Extract the [x, y] coordinate from the center of the cell holding the provided text.  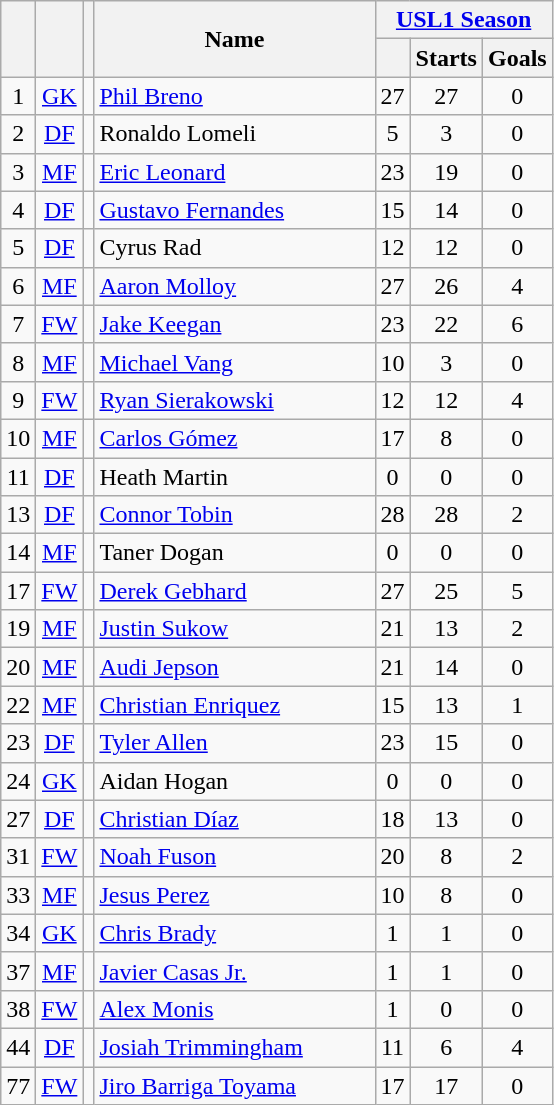
25 [446, 591]
Connor Tobin [234, 515]
Ryan Sierakowski [234, 400]
Jiro Barriga Toyama [234, 1085]
Chris Brady [234, 933]
Gustavo Fernandes [234, 210]
Justin Sukow [234, 629]
Aaron Molloy [234, 286]
Audi Jepson [234, 667]
31 [18, 857]
Tyler Allen [234, 743]
Phil Breno [234, 96]
Aidan Hogan [234, 781]
Christian Díaz [234, 819]
34 [18, 933]
38 [18, 1009]
Jesus Perez [234, 895]
Starts [446, 58]
Alex Monis [234, 1009]
Michael Vang [234, 362]
Carlos Gómez [234, 438]
24 [18, 781]
Goals [517, 58]
37 [18, 971]
Josiah Trimmingham [234, 1047]
Cyrus Rad [234, 248]
26 [446, 286]
33 [18, 895]
Ronaldo Lomeli [234, 134]
77 [18, 1085]
Name [234, 39]
9 [18, 400]
Eric Leonard [234, 172]
Noah Fuson [234, 857]
Heath Martin [234, 477]
Derek Gebhard [234, 591]
44 [18, 1047]
18 [392, 819]
Taner Dogan [234, 553]
Jake Keegan [234, 324]
Javier Casas Jr. [234, 971]
Christian Enriquez [234, 705]
7 [18, 324]
USL1 Season [464, 20]
